Identify which cell holds the provided text, then report its [X, Y] central coordinate. 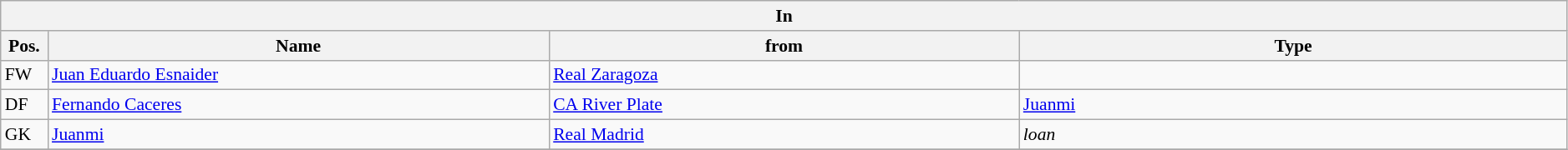
Pos. [24, 46]
Fernando Caceres [298, 105]
Real Zaragoza [784, 75]
DF [24, 105]
FW [24, 75]
Name [298, 46]
from [784, 46]
In [784, 16]
CA River Plate [784, 105]
Real Madrid [784, 135]
loan [1293, 135]
GK [24, 135]
Juan Eduardo Esnaider [298, 75]
Type [1293, 46]
